Pinpoint the cell where the given text exists, returning its [x, y] midpoint coordinate. 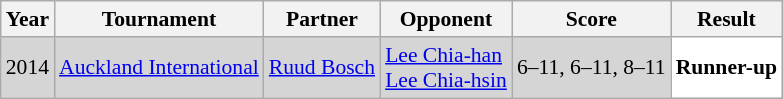
6–11, 6–11, 8–11 [592, 68]
Auckland International [159, 68]
Partner [322, 19]
Result [726, 19]
Lee Chia-han Lee Chia-hsin [446, 68]
Opponent [446, 19]
Score [592, 19]
Tournament [159, 19]
2014 [28, 68]
Year [28, 19]
Ruud Bosch [322, 68]
Runner-up [726, 68]
